Extract the (x, y) coordinate from the center of the cell holding the provided text.  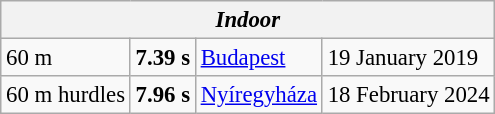
18 February 2024 (408, 95)
Nyíregyháza (258, 95)
Budapest (258, 58)
60 m hurdles (66, 95)
7.96 s (162, 95)
60 m (66, 58)
7.39 s (162, 58)
Indoor (248, 20)
19 January 2019 (408, 58)
